Determine the (X, Y) coordinate at the center of the cell enclosing the given text.  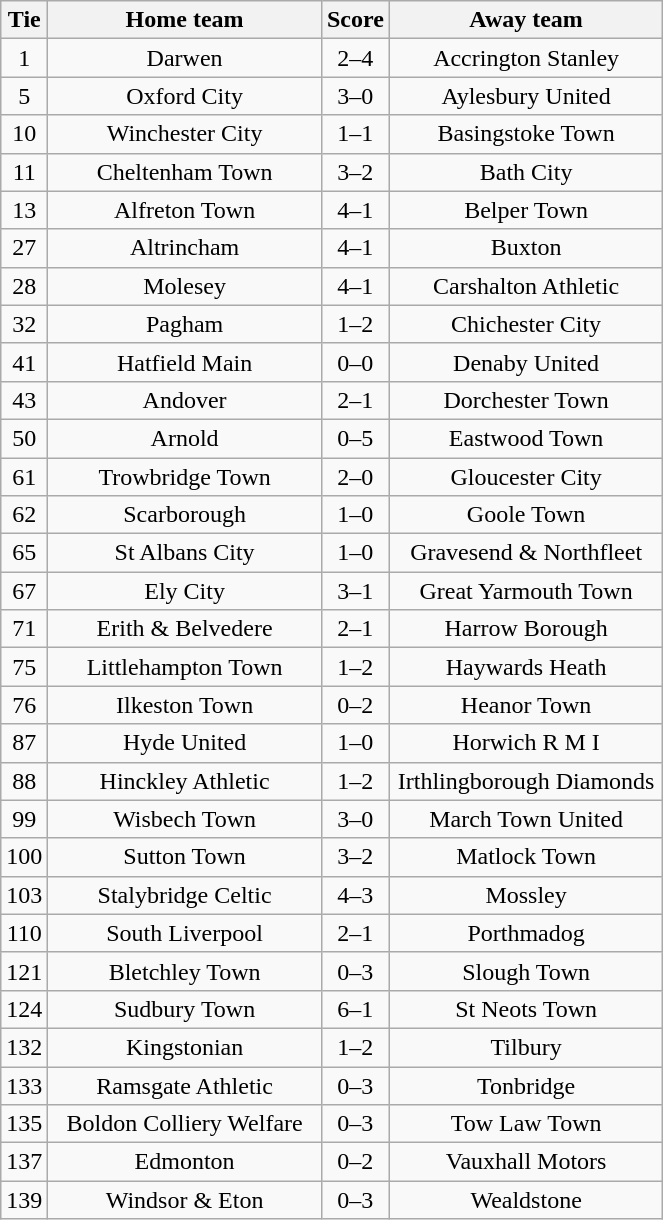
88 (24, 781)
Alfreton Town (185, 210)
2–0 (355, 477)
124 (24, 1009)
Kingstonian (185, 1047)
1 (24, 58)
Hatfield Main (185, 362)
Carshalton Athletic (526, 286)
Haywards Heath (526, 667)
50 (24, 438)
Sutton Town (185, 857)
Bath City (526, 172)
Stalybridge Celtic (185, 895)
121 (24, 971)
99 (24, 819)
Irthlingborough Diamonds (526, 781)
Aylesbury United (526, 96)
61 (24, 477)
South Liverpool (185, 933)
Eastwood Town (526, 438)
67 (24, 591)
Tilbury (526, 1047)
Molesey (185, 286)
Buxton (526, 248)
Harrow Borough (526, 629)
32 (24, 324)
St Albans City (185, 553)
Scarborough (185, 515)
Altrincham (185, 248)
41 (24, 362)
Vauxhall Motors (526, 1162)
Belper Town (526, 210)
Horwich R M I (526, 743)
5 (24, 96)
March Town United (526, 819)
Pagham (185, 324)
Oxford City (185, 96)
Arnold (185, 438)
103 (24, 895)
Darwen (185, 58)
135 (24, 1124)
Great Yarmouth Town (526, 591)
Boldon Colliery Welfare (185, 1124)
3–1 (355, 591)
Slough Town (526, 971)
Denaby United (526, 362)
Mossley (526, 895)
Gravesend & Northfleet (526, 553)
75 (24, 667)
62 (24, 515)
Score (355, 20)
13 (24, 210)
Windsor & Eton (185, 1200)
Trowbridge Town (185, 477)
Bletchley Town (185, 971)
Ramsgate Athletic (185, 1085)
0–0 (355, 362)
Winchester City (185, 134)
Porthmadog (526, 933)
76 (24, 705)
137 (24, 1162)
Home team (185, 20)
43 (24, 400)
Wisbech Town (185, 819)
Andover (185, 400)
Tow Law Town (526, 1124)
10 (24, 134)
87 (24, 743)
Tie (24, 20)
1–1 (355, 134)
Littlehampton Town (185, 667)
Sudbury Town (185, 1009)
Away team (526, 20)
Chichester City (526, 324)
Goole Town (526, 515)
132 (24, 1047)
Matlock Town (526, 857)
Tonbridge (526, 1085)
4–3 (355, 895)
Wealdstone (526, 1200)
Gloucester City (526, 477)
Erith & Belvedere (185, 629)
Edmonton (185, 1162)
Ely City (185, 591)
Hinckley Athletic (185, 781)
100 (24, 857)
Ilkeston Town (185, 705)
0–5 (355, 438)
Heanor Town (526, 705)
6–1 (355, 1009)
71 (24, 629)
110 (24, 933)
Accrington Stanley (526, 58)
Dorchester Town (526, 400)
Hyde United (185, 743)
11 (24, 172)
2–4 (355, 58)
St Neots Town (526, 1009)
Basingstoke Town (526, 134)
133 (24, 1085)
65 (24, 553)
Cheltenham Town (185, 172)
28 (24, 286)
139 (24, 1200)
27 (24, 248)
